Search for the cell housing the specified text and yield its (x, y) center coordinate. 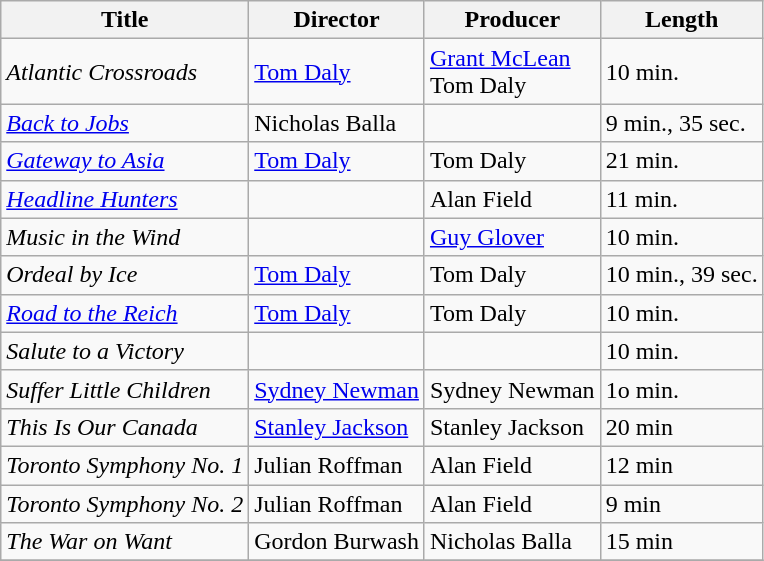
9 min (682, 503)
Atlantic Crossroads (125, 72)
Back to Jobs (125, 123)
The War on Want (125, 542)
Guy Glover (512, 237)
Ordeal by Ice (125, 275)
Director (337, 20)
Music in the Wind (125, 237)
Producer (512, 20)
Road to the Reich (125, 313)
Toronto Symphony No. 2 (125, 503)
Title (125, 20)
15 min (682, 542)
Salute to a Victory (125, 351)
11 min. (682, 199)
Suffer Little Children (125, 389)
12 min (682, 465)
Grant McLeanTom Daly (512, 72)
1o min. (682, 389)
10 min., 39 sec. (682, 275)
20 min (682, 427)
This Is Our Canada (125, 427)
Gordon Burwash (337, 542)
Length (682, 20)
9 min., 35 sec. (682, 123)
Gateway to Asia (125, 161)
Headline Hunters (125, 199)
21 min. (682, 161)
Toronto Symphony No. 1 (125, 465)
